Pinpoint the cell where the given text exists, returning its [x, y] midpoint coordinate. 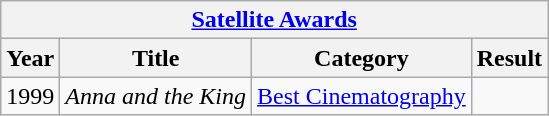
Category [362, 58]
Year [30, 58]
Result [509, 58]
1999 [30, 96]
Best Cinematography [362, 96]
Satellite Awards [274, 20]
Anna and the King [156, 96]
Title [156, 58]
